From the cell containing the given text, extract its center point as [X, Y] coordinate. 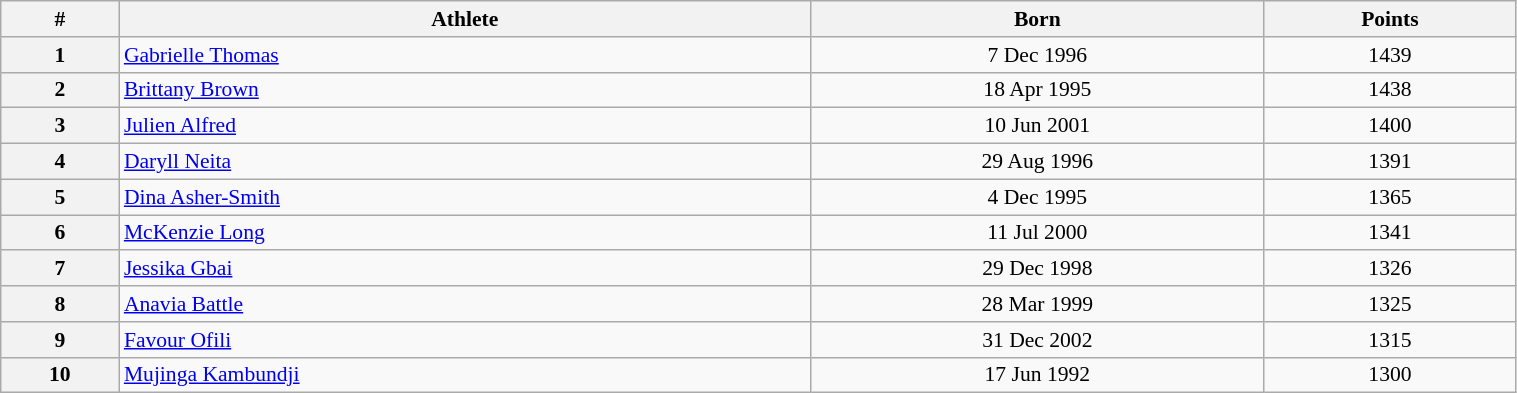
7 [60, 269]
Mujinga Kambundji [465, 375]
5 [60, 197]
11 Jul 2000 [1038, 233]
10 Jun 2001 [1038, 126]
31 Dec 2002 [1038, 340]
1325 [1390, 304]
1391 [1390, 162]
4 [60, 162]
Born [1038, 19]
2 [60, 90]
3 [60, 126]
Daryll Neita [465, 162]
28 Mar 1999 [1038, 304]
1438 [1390, 90]
Dina Asher-Smith [465, 197]
Gabrielle Thomas [465, 55]
1400 [1390, 126]
8 [60, 304]
7 Dec 1996 [1038, 55]
1341 [1390, 233]
Favour Ofili [465, 340]
1300 [1390, 375]
Athlete [465, 19]
Points [1390, 19]
1439 [1390, 55]
17 Jun 1992 [1038, 375]
6 [60, 233]
1 [60, 55]
Brittany Brown [465, 90]
29 Aug 1996 [1038, 162]
# [60, 19]
Julien Alfred [465, 126]
18 Apr 1995 [1038, 90]
1326 [1390, 269]
1365 [1390, 197]
Jessika Gbai [465, 269]
McKenzie Long [465, 233]
10 [60, 375]
Anavia Battle [465, 304]
1315 [1390, 340]
4 Dec 1995 [1038, 197]
29 Dec 1998 [1038, 269]
9 [60, 340]
